Identify which cell holds the provided text, then report its [X, Y] central coordinate. 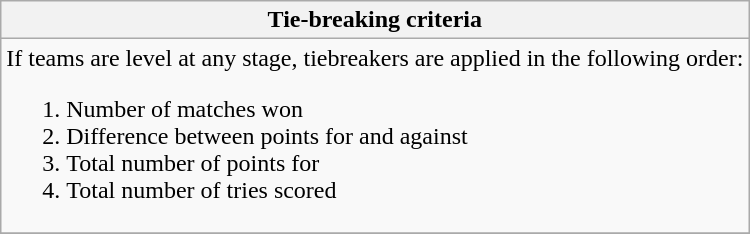
Tie-breaking criteria [375, 20]
